Identify which cell holds the provided text, then report its (x, y) central coordinate. 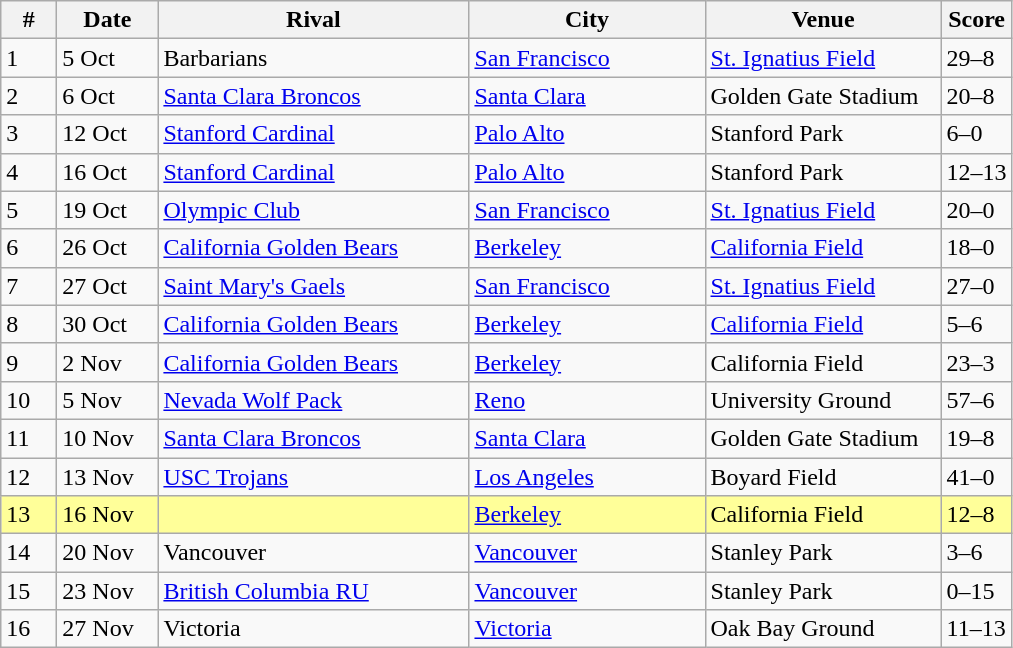
2 (29, 96)
Rival (314, 20)
Oak Bay Ground (823, 629)
27 Oct (108, 286)
4 (29, 172)
6 Oct (108, 96)
Reno (587, 400)
20–8 (976, 96)
9 (29, 362)
3–6 (976, 553)
23–3 (976, 362)
14 (29, 553)
0–15 (976, 591)
10 Nov (108, 438)
Los Angeles (587, 477)
1 (29, 58)
Score (976, 20)
City (587, 20)
8 (29, 324)
British Columbia RU (314, 591)
3 (29, 134)
19 Oct (108, 210)
Venue (823, 20)
41–0 (976, 477)
Boyard Field (823, 477)
7 (29, 286)
57–6 (976, 400)
10 (29, 400)
5 (29, 210)
20–0 (976, 210)
26 Oct (108, 248)
11–13 (976, 629)
6–0 (976, 134)
30 Oct (108, 324)
18–0 (976, 248)
12 Oct (108, 134)
5 Oct (108, 58)
12–13 (976, 172)
16 Nov (108, 515)
16 Oct (108, 172)
13 Nov (108, 477)
Nevada Wolf Pack (314, 400)
12 (29, 477)
12–8 (976, 515)
USC Trojans (314, 477)
23 Nov (108, 591)
16 (29, 629)
11 (29, 438)
27 Nov (108, 629)
Olympic Club (314, 210)
15 (29, 591)
19–8 (976, 438)
Barbarians (314, 58)
Date (108, 20)
27–0 (976, 286)
University Ground (823, 400)
Saint Mary's Gaels (314, 286)
5 Nov (108, 400)
13 (29, 515)
6 (29, 248)
2 Nov (108, 362)
5–6 (976, 324)
29–8 (976, 58)
20 Nov (108, 553)
# (29, 20)
